For the text-containing cell, return its midpoint in (x, y) coordinate format. 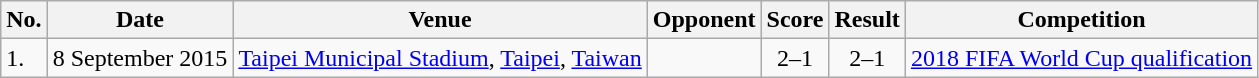
No. (24, 20)
8 September 2015 (140, 58)
Taipei Municipal Stadium, Taipei, Taiwan (440, 58)
Venue (440, 20)
Score (795, 20)
Competition (1081, 20)
1. (24, 58)
Date (140, 20)
2018 FIFA World Cup qualification (1081, 58)
Opponent (704, 20)
Result (867, 20)
